Return [x, y] of the center of cell containing provided text 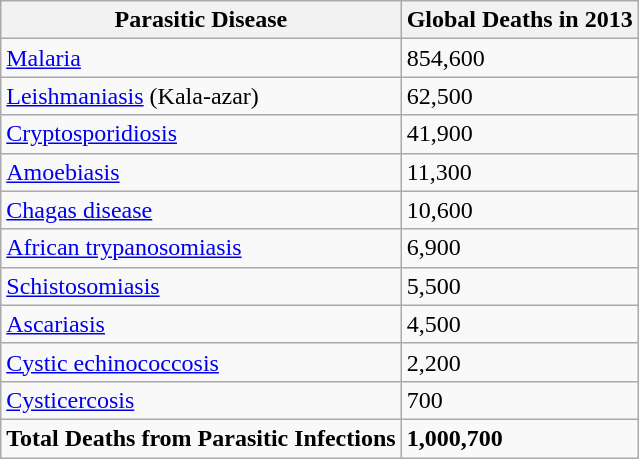
Cryptosporidiosis [201, 134]
Total Deaths from Parasitic Infections [201, 438]
700 [520, 400]
854,600 [520, 58]
Chagas disease [201, 210]
1,000,700 [520, 438]
Cysticercosis [201, 400]
Parasitic Disease [201, 20]
Amoebiasis [201, 172]
11,300 [520, 172]
4,500 [520, 324]
Leishmaniasis (Kala-azar) [201, 96]
41,900 [520, 134]
Schistosomiasis [201, 286]
African trypanosomiasis [201, 248]
5,500 [520, 286]
6,900 [520, 248]
2,200 [520, 362]
Global Deaths in 2013 [520, 20]
Malaria [201, 58]
62,500 [520, 96]
Cystic echinococcosis [201, 362]
Ascariasis [201, 324]
10,600 [520, 210]
